Pinpoint the cell where the given text exists, returning its [X, Y] midpoint coordinate. 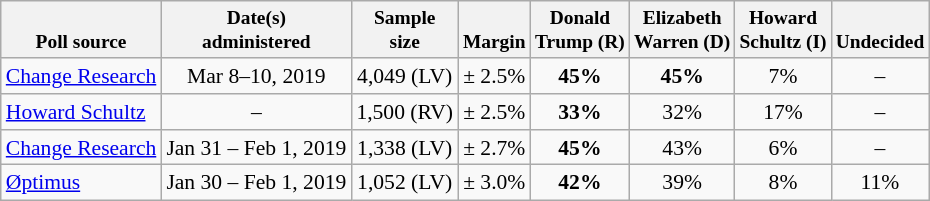
Poll source [82, 30]
39% [682, 183]
Margin [494, 30]
1,338 (LV) [404, 148]
32% [682, 112]
1,052 (LV) [404, 183]
Samplesize [404, 30]
± 3.0% [494, 183]
Mar 8–10, 2019 [256, 76]
7% [783, 76]
43% [682, 148]
33% [580, 112]
42% [580, 183]
17% [783, 112]
Øptimus [82, 183]
4,049 (LV) [404, 76]
8% [783, 183]
DonaldTrump (R) [580, 30]
Jan 31 – Feb 1, 2019 [256, 148]
ElizabethWarren (D) [682, 30]
HowardSchultz (I) [783, 30]
1,500 (RV) [404, 112]
Jan 30 – Feb 1, 2019 [256, 183]
11% [880, 183]
± 2.7% [494, 148]
Date(s)administered [256, 30]
Undecided [880, 30]
6% [783, 148]
Howard Schultz [82, 112]
